Locate the cell with the specified text and output its (X, Y) center coordinate. 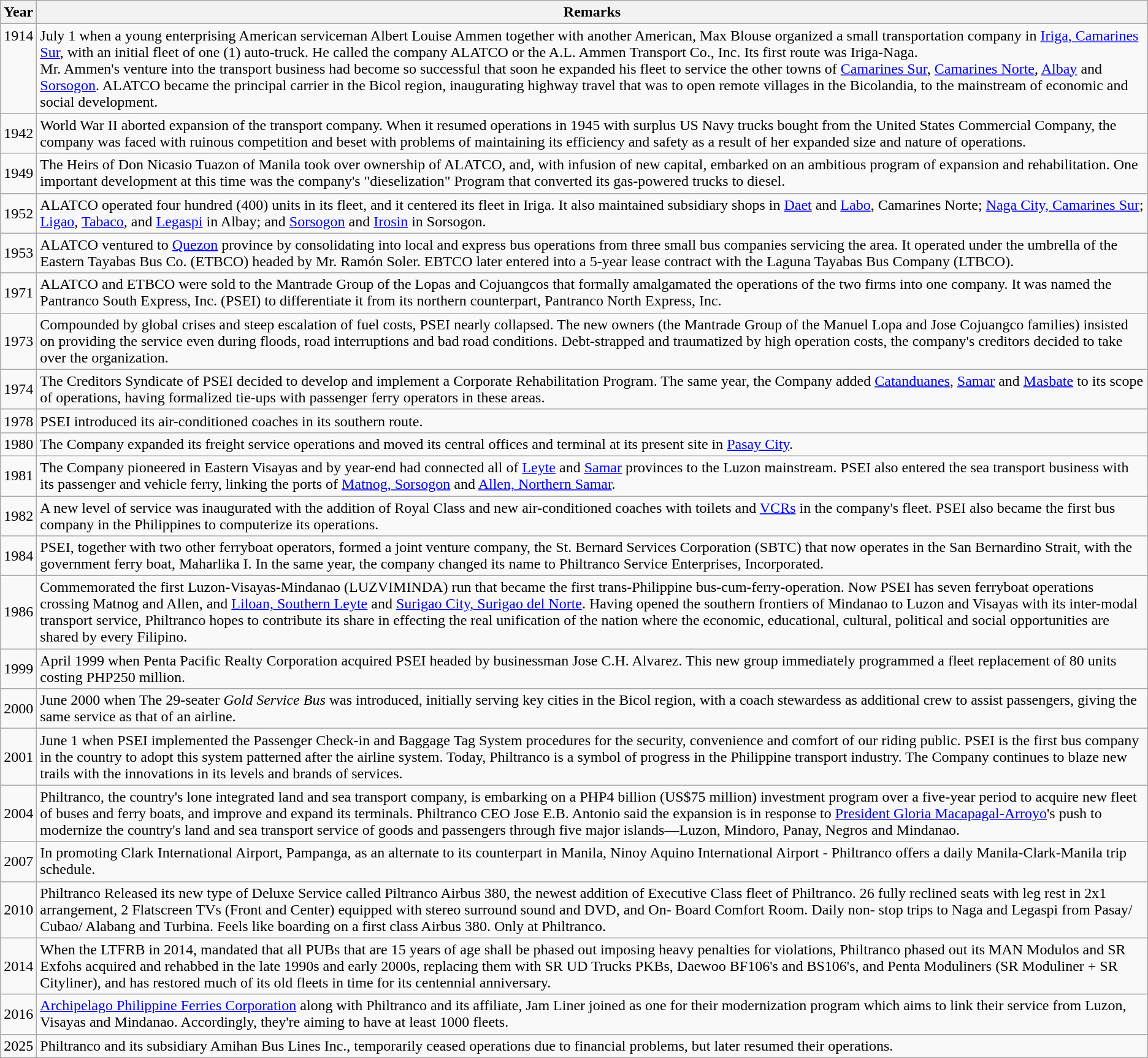
1973 (18, 341)
1986 (18, 612)
2001 (18, 757)
1914 (18, 69)
1953 (18, 253)
1974 (18, 389)
2016 (18, 1014)
1971 (18, 293)
1981 (18, 476)
1999 (18, 669)
1952 (18, 213)
2007 (18, 861)
The Company expanded its freight service operations and moved its central offices and terminal at its present site in Pasay City. (592, 444)
PSEI introduced its air-conditioned coaches in its southern route. (592, 421)
1980 (18, 444)
1942 (18, 134)
1982 (18, 515)
2014 (18, 966)
2025 (18, 1046)
Remarks (592, 12)
2010 (18, 910)
Philtranco and its subsidiary Amihan Bus Lines Inc., temporarily ceased operations due to financial problems, but later resumed their operations. (592, 1046)
1984 (18, 556)
1978 (18, 421)
2004 (18, 813)
Year (18, 12)
1949 (18, 173)
2000 (18, 709)
